Scan for the cell matching the given text and deliver its [X, Y] coordinate at center. 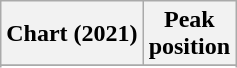
Peakposition [189, 34]
Chart (2021) [72, 34]
